Output the (X, Y) coordinate of the center of the cell containing the given text.  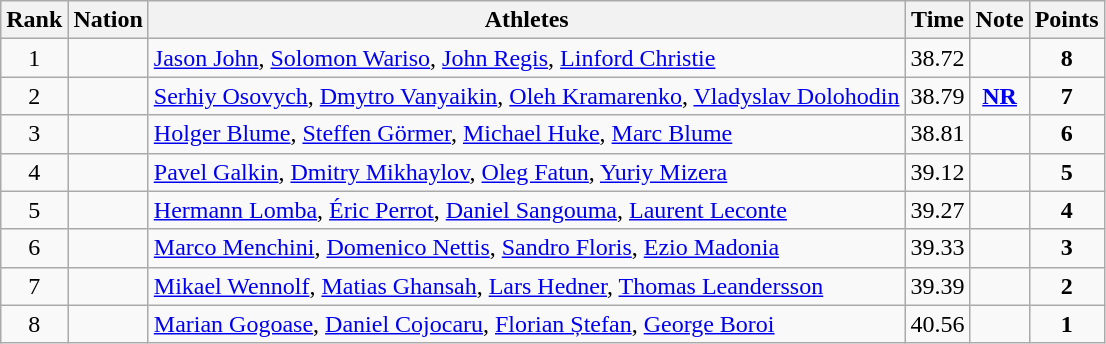
Marian Gogoase, Daniel Cojocaru, Florian Ștefan, George Boroi (526, 324)
Nation (108, 20)
Pavel Galkin, Dmitry Mikhaylov, Oleg Fatun, Yuriy Mizera (526, 172)
Marco Menchini, Domenico Nettis, Sandro Floris, Ezio Madonia (526, 248)
Note (1000, 20)
Athletes (526, 20)
Hermann Lomba, Éric Perrot, Daniel Sangouma, Laurent Leconte (526, 210)
Points (1066, 20)
38.81 (938, 134)
38.72 (938, 58)
38.79 (938, 96)
Time (938, 20)
39.12 (938, 172)
Mikael Wennolf, Matias Ghansah, Lars Hedner, Thomas Leandersson (526, 286)
Rank (34, 20)
39.39 (938, 286)
Jason John, Solomon Wariso, John Regis, Linford Christie (526, 58)
39.33 (938, 248)
Serhiy Osovych, Dmytro Vanyaikin, Oleh Kramarenko, Vladyslav Dolohodin (526, 96)
NR (1000, 96)
40.56 (938, 324)
39.27 (938, 210)
Holger Blume, Steffen Görmer, Michael Huke, Marc Blume (526, 134)
